Capture the cell that displays the provided text and extract its [X, Y] central coordinate. 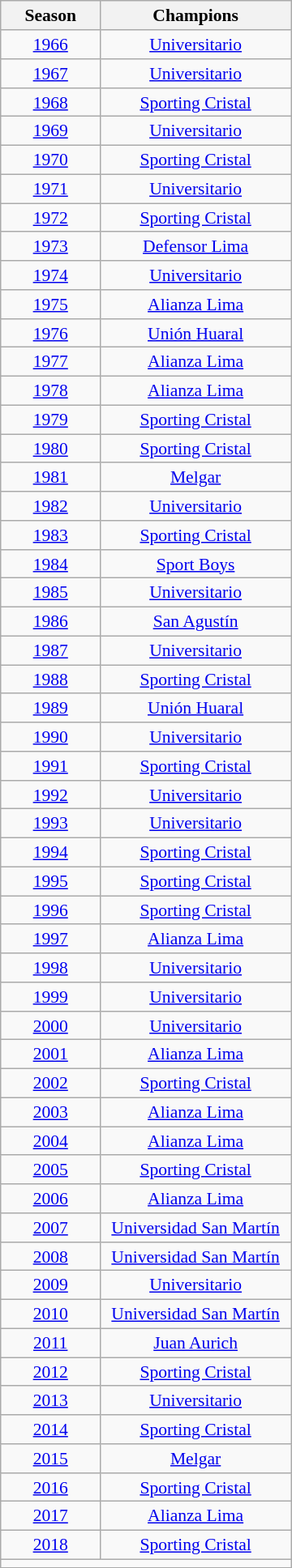
1970 [50, 160]
1966 [50, 45]
1976 [50, 333]
1988 [50, 680]
1984 [50, 564]
San Agustín [196, 621]
1993 [50, 824]
2001 [50, 1055]
Defensor Lima [196, 246]
1975 [50, 305]
2018 [50, 1545]
1997 [50, 939]
1985 [50, 593]
1968 [50, 102]
2017 [50, 1516]
2011 [50, 1343]
1983 [50, 535]
2005 [50, 1170]
Champions [196, 15]
2006 [50, 1199]
Juan Aurich [196, 1343]
2014 [50, 1430]
1971 [50, 189]
Season [50, 15]
1978 [50, 390]
2013 [50, 1400]
1998 [50, 968]
2015 [50, 1459]
1989 [50, 708]
1979 [50, 420]
1995 [50, 881]
1977 [50, 362]
2004 [50, 1141]
2008 [50, 1256]
2003 [50, 1112]
1973 [50, 246]
1972 [50, 218]
2016 [50, 1487]
2010 [50, 1314]
2007 [50, 1228]
1994 [50, 852]
1991 [50, 766]
Sport Boys [196, 564]
1980 [50, 449]
2012 [50, 1372]
1981 [50, 477]
1982 [50, 506]
1986 [50, 621]
1999 [50, 997]
1967 [50, 74]
1987 [50, 650]
1969 [50, 131]
1996 [50, 910]
1974 [50, 275]
2000 [50, 1025]
2002 [50, 1083]
2009 [50, 1285]
1992 [50, 795]
1990 [50, 737]
